Scan for the cell matching the given text and deliver its [x, y] coordinate at center. 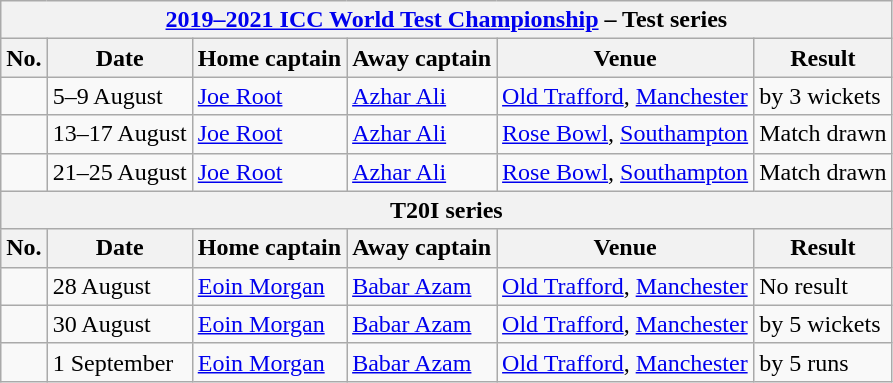
13–17 August [120, 134]
5–9 August [120, 96]
by 5 runs [823, 362]
28 August [120, 286]
21–25 August [120, 172]
T20I series [446, 210]
by 5 wickets [823, 324]
No result [823, 286]
by 3 wickets [823, 96]
2019–2021 ICC World Test Championship – Test series [446, 20]
30 August [120, 324]
1 September [120, 362]
